Output the [x, y] coordinate of the center of the cell containing the given text.  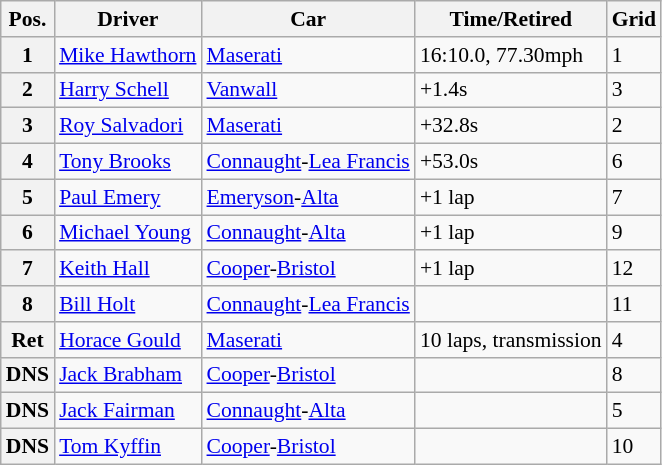
Paul Emery [128, 197]
Jack Fairman [128, 411]
10 laps, transmission [511, 340]
Emeryson-Alta [308, 197]
Roy Salvadori [128, 126]
Bill Holt [128, 304]
9 [634, 233]
+53.0s [511, 162]
16:10.0, 77.30mph [511, 55]
Driver [128, 19]
Car [308, 19]
Tony Brooks [128, 162]
Grid [634, 19]
+32.8s [511, 126]
10 [634, 447]
+1.4s [511, 90]
Jack Brabham [128, 375]
Tom Kyffin [128, 447]
Time/Retired [511, 19]
12 [634, 269]
Michael Young [128, 233]
Ret [28, 340]
Horace Gould [128, 340]
11 [634, 304]
Vanwall [308, 90]
Mike Hawthorn [128, 55]
Keith Hall [128, 269]
Pos. [28, 19]
Harry Schell [128, 90]
